Locate the cell with the specified text and output its (X, Y) center coordinate. 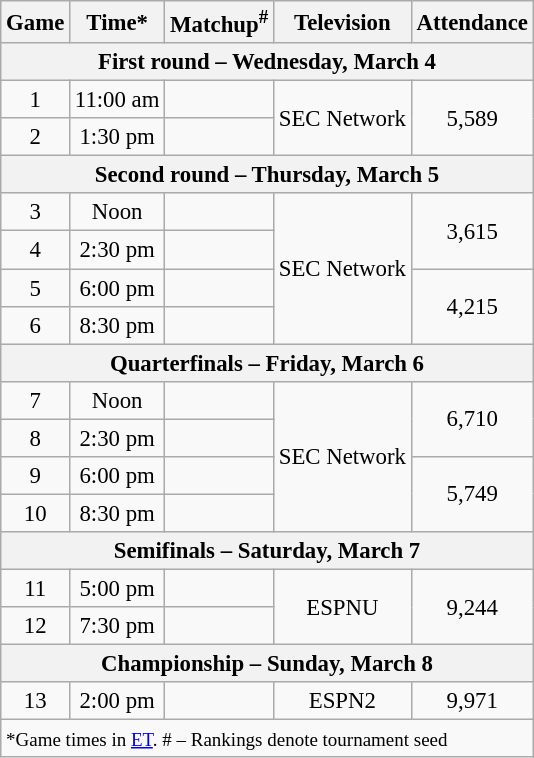
11 (36, 588)
2 (36, 137)
ESPNU (342, 606)
1 (36, 100)
3 (36, 213)
Second round – Thursday, March 5 (267, 175)
6 (36, 325)
13 (36, 701)
9 (36, 476)
9,244 (472, 606)
4,215 (472, 306)
Game (36, 22)
10 (36, 513)
3,615 (472, 232)
Attendance (472, 22)
ESPN2 (342, 701)
Semifinals – Saturday, March 7 (267, 551)
7:30 pm (118, 626)
*Game times in ET. # – Rankings denote tournament seed (267, 739)
2:00 pm (118, 701)
Championship – Sunday, March 8 (267, 664)
8 (36, 438)
Television (342, 22)
9,971 (472, 701)
12 (36, 626)
11:00 am (118, 100)
Time* (118, 22)
7 (36, 400)
5,589 (472, 118)
First round – Wednesday, March 4 (267, 62)
Quarterfinals – Friday, March 6 (267, 363)
1:30 pm (118, 137)
4 (36, 250)
Matchup# (220, 22)
5:00 pm (118, 588)
6,710 (472, 418)
5 (36, 288)
5,749 (472, 494)
